Return [X, Y] of the center of cell containing provided text 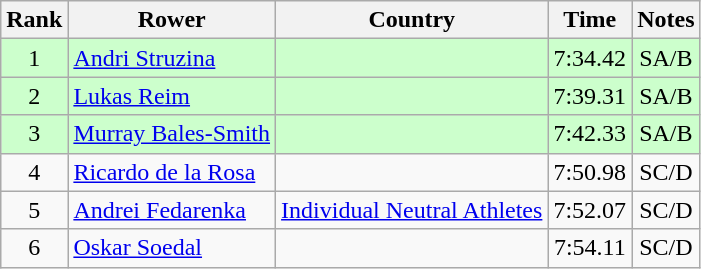
5 [34, 210]
Individual Neutral Athletes [412, 210]
Andri Struzina [172, 58]
Lukas Reim [172, 96]
1 [34, 58]
Murray Bales-Smith [172, 134]
Rank [34, 20]
7:39.31 [590, 96]
Rower [172, 20]
7:54.11 [590, 248]
Country [412, 20]
7:52.07 [590, 210]
6 [34, 248]
7:42.33 [590, 134]
Notes [666, 20]
7:34.42 [590, 58]
Ricardo de la Rosa [172, 172]
2 [34, 96]
Oskar Soedal [172, 248]
Time [590, 20]
3 [34, 134]
Andrei Fedarenka [172, 210]
4 [34, 172]
7:50.98 [590, 172]
